Pinpoint the cell where the given text exists, returning its (X, Y) midpoint coordinate. 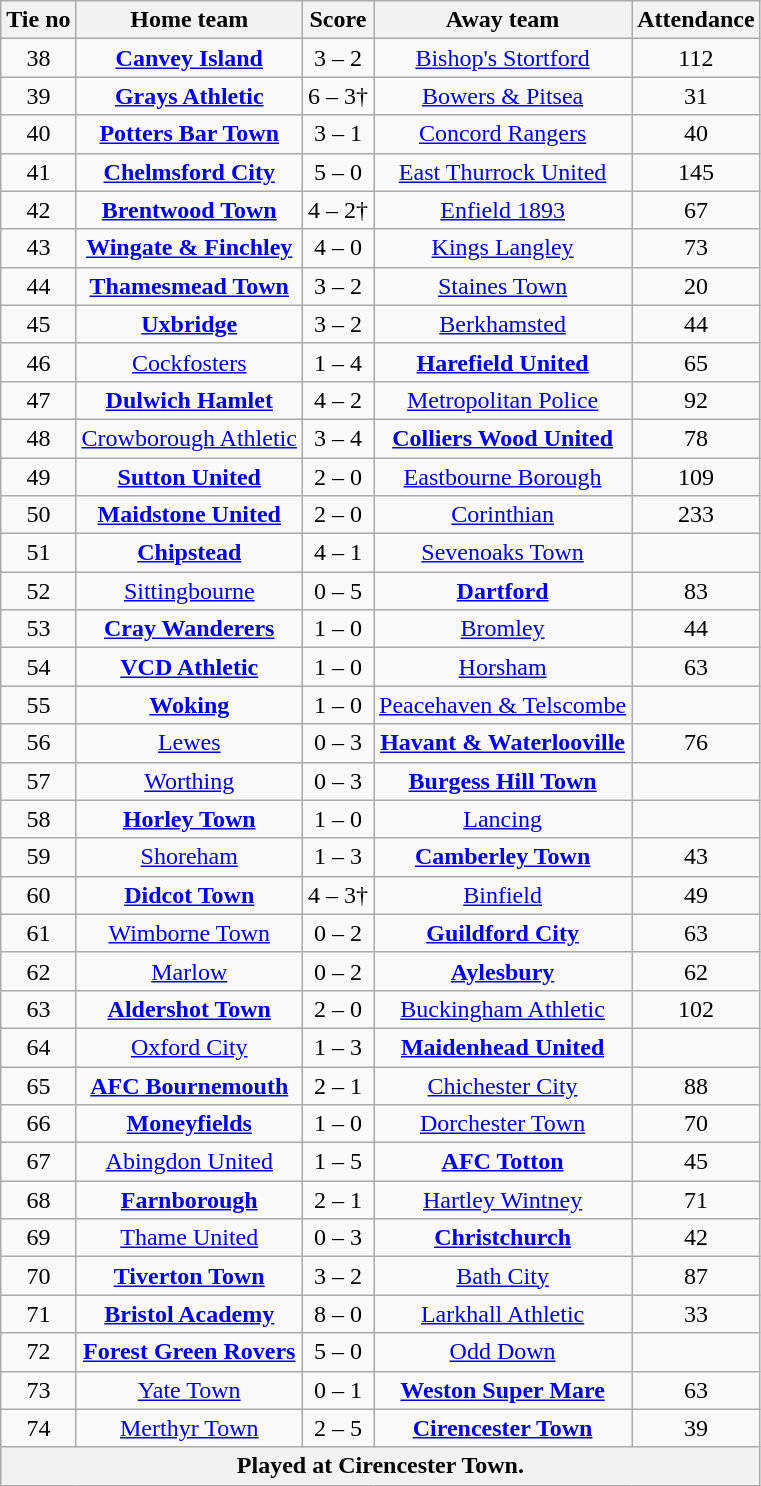
Brentwood Town (189, 210)
8 – 0 (338, 1314)
Larkhall Athletic (503, 1314)
69 (38, 1238)
Horley Town (189, 819)
Moneyfields (189, 1124)
Oxford City (189, 1047)
3 – 1 (338, 134)
Guildford City (503, 933)
64 (38, 1047)
Tie no (38, 20)
Home team (189, 20)
Potters Bar Town (189, 134)
Lewes (189, 743)
Christchurch (503, 1238)
Binfield (503, 895)
Corinthian (503, 515)
Burgess Hill Town (503, 781)
88 (696, 1085)
3 – 4 (338, 438)
50 (38, 515)
Sutton United (189, 477)
Woking (189, 705)
Camberley Town (503, 857)
Worthing (189, 781)
Berkhamsted (503, 324)
112 (696, 58)
102 (696, 1009)
Concord Rangers (503, 134)
Score (338, 20)
6 – 3† (338, 96)
Havant & Waterlooville (503, 743)
Kings Langley (503, 248)
Canvey Island (189, 58)
4 – 3† (338, 895)
41 (38, 172)
VCD Athletic (189, 667)
Didcot Town (189, 895)
Away team (503, 20)
Bath City (503, 1276)
Sittingbourne (189, 591)
48 (38, 438)
Weston Super Mare (503, 1390)
Chipstead (189, 553)
Marlow (189, 971)
Abingdon United (189, 1162)
4 – 2 (338, 400)
2 – 5 (338, 1428)
Harefield United (503, 362)
Wingate & Finchley (189, 248)
Odd Down (503, 1352)
60 (38, 895)
Yate Town (189, 1390)
Peacehaven & Telscombe (503, 705)
59 (38, 857)
20 (696, 286)
Aldershot Town (189, 1009)
74 (38, 1428)
0 – 5 (338, 591)
4 – 0 (338, 248)
Crowborough Athletic (189, 438)
66 (38, 1124)
Dartford (503, 591)
46 (38, 362)
53 (38, 629)
76 (696, 743)
Maidenhead United (503, 1047)
Bromley (503, 629)
Bishop's Stortford (503, 58)
Bowers & Pitsea (503, 96)
AFC Bournemouth (189, 1085)
0 – 1 (338, 1390)
Cirencester Town (503, 1428)
Lancing (503, 819)
68 (38, 1200)
47 (38, 400)
38 (38, 58)
Dorchester Town (503, 1124)
Maidstone United (189, 515)
Attendance (696, 20)
Hartley Wintney (503, 1200)
72 (38, 1352)
33 (696, 1314)
Bristol Academy (189, 1314)
55 (38, 705)
52 (38, 591)
Shoreham (189, 857)
Grays Athletic (189, 96)
92 (696, 400)
4 – 2† (338, 210)
Aylesbury (503, 971)
Forest Green Rovers (189, 1352)
1 – 5 (338, 1162)
Played at Cirencester Town. (380, 1466)
Sevenoaks Town (503, 553)
Dulwich Hamlet (189, 400)
Colliers Wood United (503, 438)
AFC Totton (503, 1162)
61 (38, 933)
East Thurrock United (503, 172)
83 (696, 591)
233 (696, 515)
31 (696, 96)
Cockfosters (189, 362)
87 (696, 1276)
Eastbourne Borough (503, 477)
Staines Town (503, 286)
4 – 1 (338, 553)
Thamesmead Town (189, 286)
Chelmsford City (189, 172)
145 (696, 172)
58 (38, 819)
Uxbridge (189, 324)
Enfield 1893 (503, 210)
57 (38, 781)
Buckingham Athletic (503, 1009)
78 (696, 438)
54 (38, 667)
Horsham (503, 667)
109 (696, 477)
Metropolitan Police (503, 400)
Cray Wanderers (189, 629)
Tiverton Town (189, 1276)
Merthyr Town (189, 1428)
Chichester City (503, 1085)
Farnborough (189, 1200)
1 – 4 (338, 362)
Wimborne Town (189, 933)
56 (38, 743)
51 (38, 553)
Thame United (189, 1238)
